Locate the cell with the specified text and output its (X, Y) center coordinate. 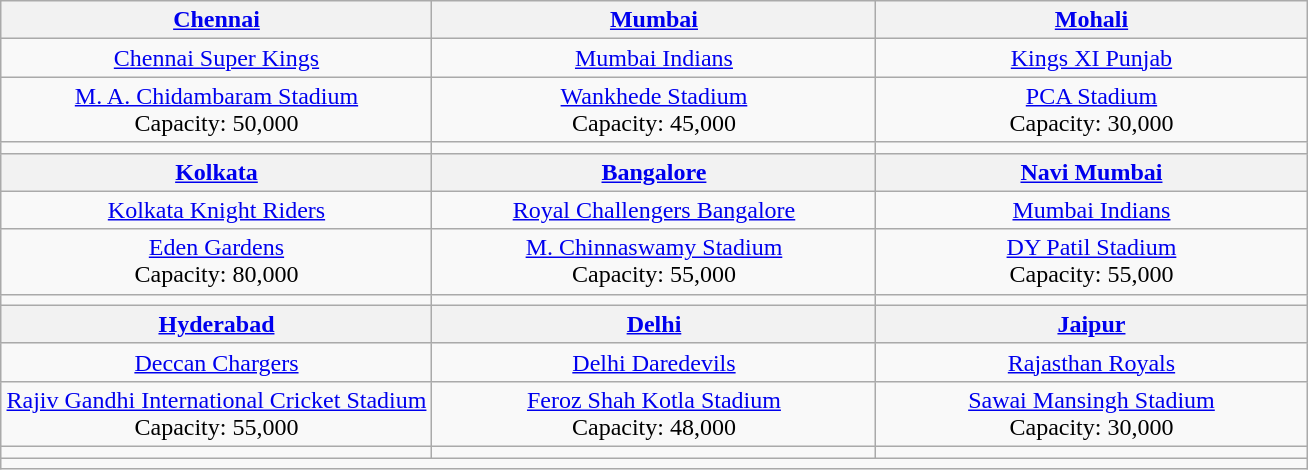
DY Patil StadiumCapacity: 55,000 (1092, 262)
Royal Challengers Bangalore (654, 210)
Rajasthan Royals (1092, 362)
Kings XI Punjab (1092, 58)
Hyderabad (216, 324)
PCA StadiumCapacity: 30,000 (1092, 110)
Kolkata Knight Riders (216, 210)
Kolkata (216, 172)
Delhi (654, 324)
Chennai (216, 20)
Wankhede StadiumCapacity: 45,000 (654, 110)
M. Chinnaswamy StadiumCapacity: 55,000 (654, 262)
M. A. Chidambaram StadiumCapacity: 50,000 (216, 110)
Rajiv Gandhi International Cricket Stadium Capacity: 55,000 (216, 414)
Eden GardensCapacity: 80,000 (216, 262)
Sawai Mansingh StadiumCapacity: 30,000 (1092, 414)
Deccan Chargers (216, 362)
Navi Mumbai (1092, 172)
Delhi Daredevils (654, 362)
Jaipur (1092, 324)
Feroz Shah Kotla StadiumCapacity: 48,000 (654, 414)
Mumbai (654, 20)
Bangalore (654, 172)
Mohali (1092, 20)
Chennai Super Kings (216, 58)
